Find where the given text appears and provide that cell's center as (X, Y) coordinate. 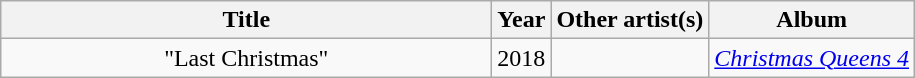
Album (812, 20)
Other artist(s) (630, 20)
Christmas Queens 4 (812, 58)
Title (246, 20)
Year (522, 20)
2018 (522, 58)
"Last Christmas" (246, 58)
